Capture the cell that displays the provided text and extract its [X, Y] central coordinate. 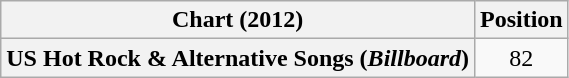
Chart (2012) [238, 20]
82 [521, 58]
Position [521, 20]
US Hot Rock & Alternative Songs (Billboard) [238, 58]
